Capture the cell that displays the provided text and extract its (x, y) central coordinate. 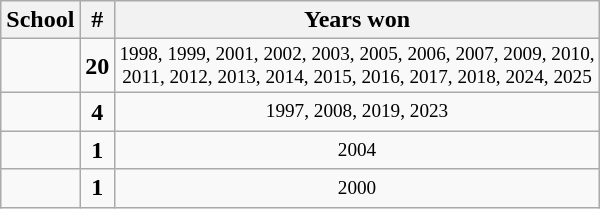
# (98, 20)
2004 (357, 150)
20 (98, 66)
School (40, 20)
2000 (357, 188)
1998, 1999, 2001, 2002, 2003, 2005, 2006, 2007, 2009, 2010, 2011, 2012, 2013, 2014, 2015, 2016, 2017, 2018, 2024, 2025 (357, 66)
1997, 2008, 2019, 2023 (357, 112)
Years won (357, 20)
4 (98, 112)
